Pinpoint the cell where the given text exists, returning its [X, Y] midpoint coordinate. 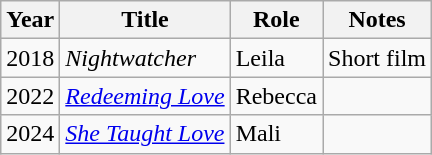
2024 [30, 134]
Notes [376, 20]
Role [276, 20]
Year [30, 20]
Title [145, 20]
Short film [376, 58]
Mali [276, 134]
2022 [30, 96]
She Taught Love [145, 134]
Redeeming Love [145, 96]
Nightwatcher [145, 58]
Rebecca [276, 96]
Leila [276, 58]
2018 [30, 58]
